Find where the given text appears and provide that cell's center as (X, Y) coordinate. 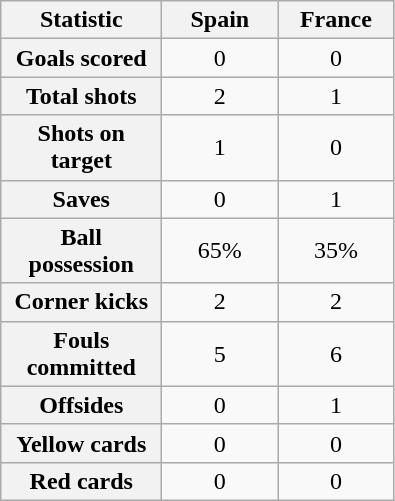
Statistic (82, 20)
Spain (220, 20)
Goals scored (82, 58)
France (336, 20)
Fouls committed (82, 354)
Ball possession (82, 250)
Red cards (82, 481)
Shots on target (82, 148)
5 (220, 354)
Offsides (82, 405)
Corner kicks (82, 302)
Saves (82, 199)
35% (336, 250)
Yellow cards (82, 443)
65% (220, 250)
6 (336, 354)
Total shots (82, 96)
